Find where the given text appears and provide that cell's center as (X, Y) coordinate. 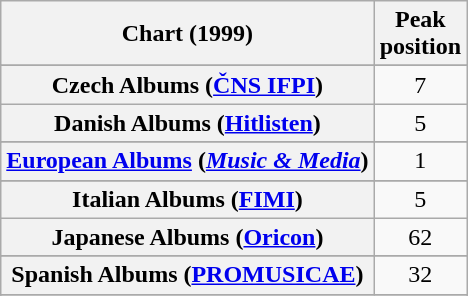
Peakposition (420, 34)
7 (420, 85)
European Albums (Music & Media) (188, 161)
32 (420, 275)
Danish Albums (Hitlisten) (188, 123)
62 (420, 237)
Spanish Albums (PROMUSICAE) (188, 275)
Japanese Albums (Oricon) (188, 237)
Czech Albums (ČNS IFPI) (188, 85)
Italian Albums (FIMI) (188, 199)
1 (420, 161)
Chart (1999) (188, 34)
